Return the (x, y) coordinate for the center point of the cell that contains the specified text.  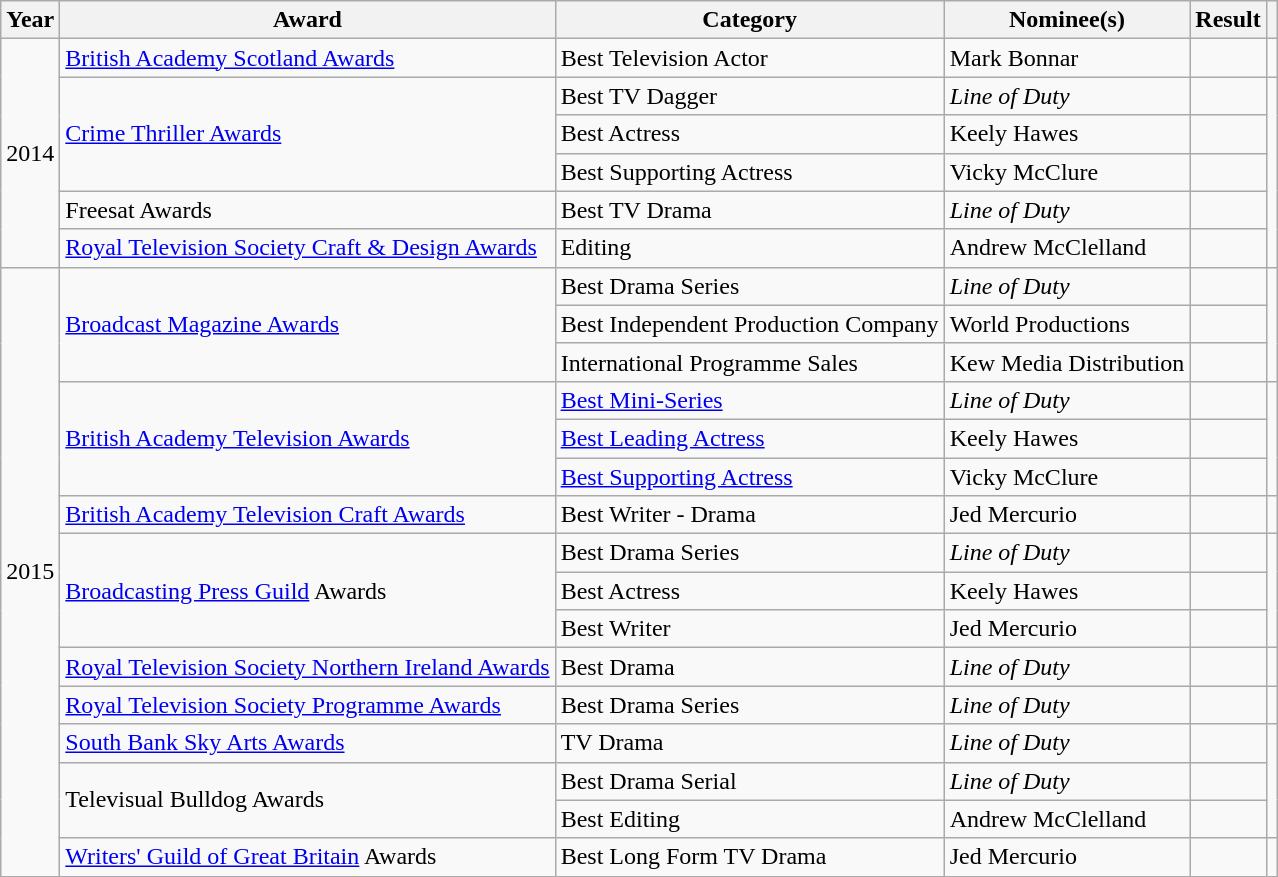
Royal Television Society Programme Awards (308, 705)
2014 (30, 153)
British Academy Scotland Awards (308, 58)
2015 (30, 572)
Nominee(s) (1067, 20)
Result (1228, 20)
Kew Media Distribution (1067, 362)
Best Television Actor (750, 58)
Best Writer (750, 629)
Royal Television Society Craft & Design Awards (308, 248)
Best Writer - Drama (750, 515)
Award (308, 20)
Best Editing (750, 819)
Year (30, 20)
Best Independent Production Company (750, 324)
Broadcast Magazine Awards (308, 324)
Best Drama Serial (750, 781)
British Academy Television Awards (308, 438)
Best Mini-Series (750, 400)
British Academy Television Craft Awards (308, 515)
Best Leading Actress (750, 438)
Best TV Dagger (750, 96)
Writers' Guild of Great Britain Awards (308, 857)
Best Drama (750, 667)
Televisual Bulldog Awards (308, 800)
Best TV Drama (750, 210)
Category (750, 20)
Editing (750, 248)
Royal Television Society Northern Ireland Awards (308, 667)
Best Long Form TV Drama (750, 857)
Crime Thriller Awards (308, 134)
International Programme Sales (750, 362)
Broadcasting Press Guild Awards (308, 591)
World Productions (1067, 324)
Mark Bonnar (1067, 58)
Freesat Awards (308, 210)
South Bank Sky Arts Awards (308, 743)
TV Drama (750, 743)
